Identify which cell holds the provided text, then report its [X, Y] central coordinate. 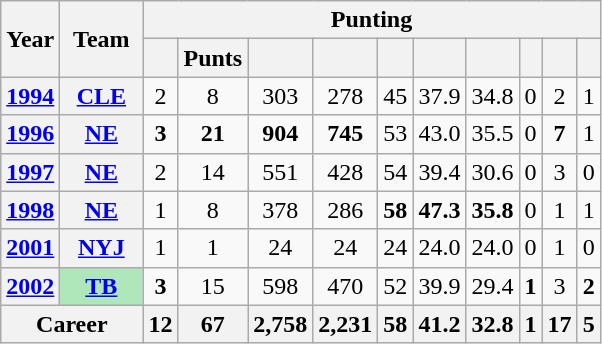
43.0 [440, 134]
904 [280, 134]
TB [102, 286]
52 [396, 286]
Punts [213, 58]
5 [588, 324]
29.4 [492, 286]
39.9 [440, 286]
41.2 [440, 324]
745 [346, 134]
378 [280, 210]
Year [30, 39]
1994 [30, 96]
54 [396, 172]
35.8 [492, 210]
67 [213, 324]
1998 [30, 210]
12 [160, 324]
303 [280, 96]
17 [560, 324]
37.9 [440, 96]
NYJ [102, 248]
30.6 [492, 172]
53 [396, 134]
598 [280, 286]
2001 [30, 248]
551 [280, 172]
278 [346, 96]
286 [346, 210]
470 [346, 286]
Career [72, 324]
32.8 [492, 324]
Punting [372, 20]
39.4 [440, 172]
CLE [102, 96]
35.5 [492, 134]
15 [213, 286]
2,231 [346, 324]
21 [213, 134]
2002 [30, 286]
7 [560, 134]
14 [213, 172]
2,758 [280, 324]
Team [102, 39]
1996 [30, 134]
1997 [30, 172]
428 [346, 172]
34.8 [492, 96]
45 [396, 96]
47.3 [440, 210]
